Scan for the cell matching the given text and deliver its [x, y] coordinate at center. 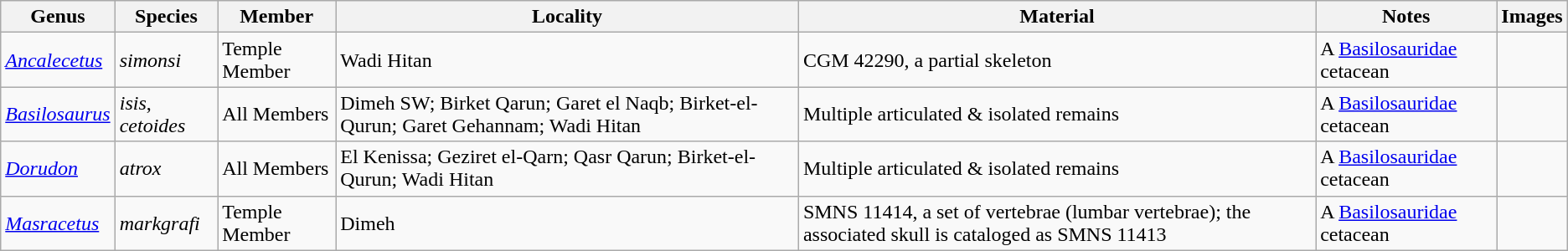
El Kenissa; Geziret el-Qarn; Qasr Qarun; Birket-el-Qurun; Wadi Hitan [568, 169]
isis, cetoides [166, 114]
Species [166, 17]
Images [1532, 17]
atrox [166, 169]
simonsi [166, 60]
Dimeh [568, 223]
Basilosaurus [58, 114]
Member [276, 17]
Masracetus [58, 223]
Locality [568, 17]
Ancalecetus [58, 60]
Dorudon [58, 169]
Dimeh SW; Birket Qarun; Garet el Naqb; Birket-el-Qurun; Garet Gehannam; Wadi Hitan [568, 114]
markgrafi [166, 223]
SMNS 11414, a set of vertebrae (lumbar vertebrae); the associated skull is cataloged as SMNS 11413 [1057, 223]
Material [1057, 17]
Notes [1406, 17]
Wadi Hitan [568, 60]
CGM 42290, a partial skeleton [1057, 60]
Genus [58, 17]
